Locate the cell with the specified text and output its (x, y) center coordinate. 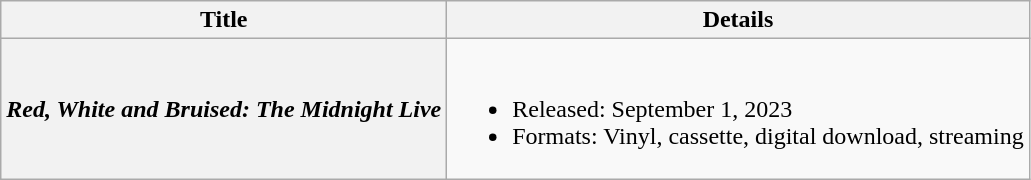
Details (738, 20)
Red, White and Bruised: The Midnight Live (224, 109)
Released: September 1, 2023Formats: Vinyl, cassette, digital download, streaming (738, 109)
Title (224, 20)
